Search for the cell housing the specified text and yield its [X, Y] center coordinate. 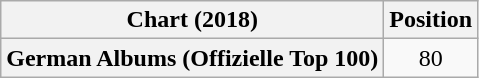
German Albums (Offizielle Top 100) [192, 58]
Chart (2018) [192, 20]
Position [431, 20]
80 [431, 58]
